Pinpoint the cell where the given text exists, returning its [x, y] midpoint coordinate. 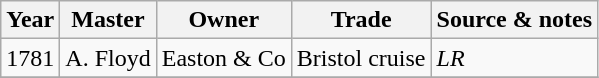
LR [514, 58]
1781 [30, 58]
Master [108, 20]
Owner [224, 20]
Year [30, 20]
Bristol cruise [361, 58]
A. Floyd [108, 58]
Source & notes [514, 20]
Easton & Co [224, 58]
Trade [361, 20]
